Extract the [x, y] coordinate from the center of the cell holding the provided text.  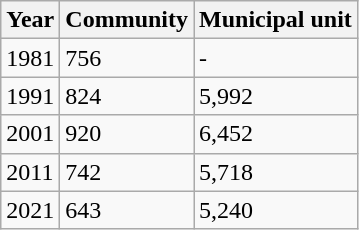
Community [127, 20]
6,452 [276, 134]
1991 [30, 96]
2011 [30, 172]
5,992 [276, 96]
5,240 [276, 210]
2001 [30, 134]
5,718 [276, 172]
920 [127, 134]
756 [127, 58]
742 [127, 172]
2021 [30, 210]
643 [127, 210]
- [276, 58]
824 [127, 96]
Year [30, 20]
Municipal unit [276, 20]
1981 [30, 58]
